Capture the cell that displays the provided text and extract its (X, Y) central coordinate. 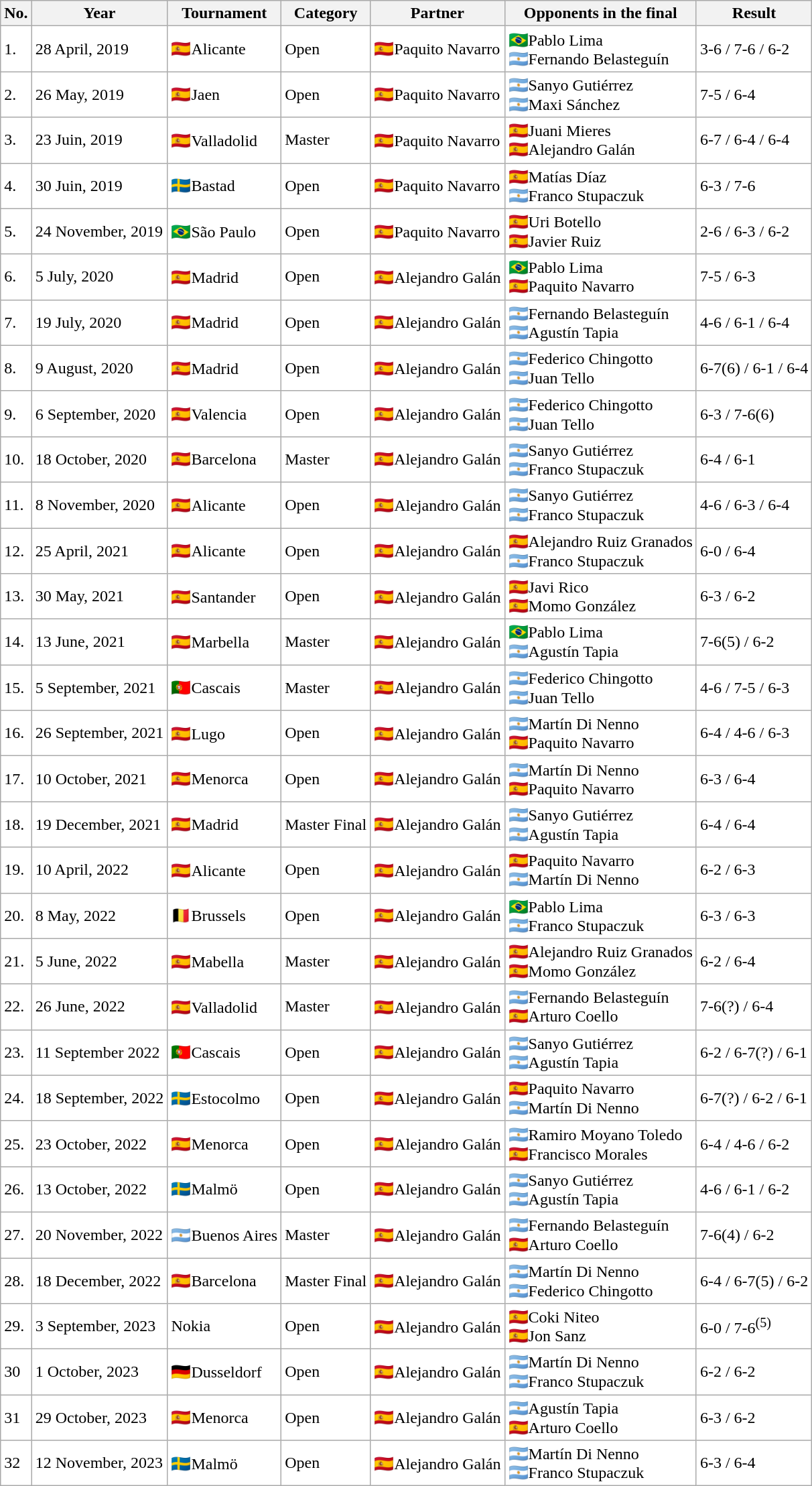
7-5 / 6-3 (754, 277)
26 May, 2019 (99, 95)
Result (754, 13)
15. (16, 688)
Opponents in the final (600, 13)
8 November, 2020 (99, 505)
32 (16, 1463)
29 October, 2023 (99, 1418)
2-6 / 6-3 / 6-2 (754, 231)
26 September, 2021 (99, 733)
10 October, 2021 (99, 779)
13 October, 2022 (99, 1189)
🇦🇷Buenos Aires (224, 1235)
20 November, 2022 (99, 1235)
🇦🇷Ramiro Moyano Toledo🇪🇸Francisco Morales (600, 1143)
Tournament (224, 13)
18 December, 2022 (99, 1280)
6-3 / 7-6(6) (754, 414)
23. (16, 1052)
7-6(4) / 6-2 (754, 1235)
7-5 / 6-4 (754, 95)
26 June, 2022 (99, 1007)
6-3 / 6-3 (754, 916)
6 September, 2020 (99, 414)
4-6 / 6-1 / 6-4 (754, 322)
Partner (437, 13)
🇪🇸Coki Niteo🇪🇸Jon Sanz (600, 1326)
31 (16, 1418)
6-4 / 4-6 / 6-3 (754, 733)
🇦🇷Sanyo Gutiérrez🇦🇷Maxi Sánchez (600, 95)
🇪🇸Matías Díaz🇦🇷Franco Stupaczuk (600, 186)
7-6(?) / 6-4 (754, 1007)
4-6 / 7-5 / 6-3 (754, 688)
🇪🇸Javi Rico🇪🇸Momo González (600, 597)
🇧🇪Brussels (224, 916)
11 September 2022 (99, 1052)
🇸🇪Bastad (224, 186)
5. (16, 231)
24 November, 2019 (99, 231)
1 October, 2023 (99, 1372)
🇪🇸Juani Mieres🇪🇸Alejandro Galán (600, 140)
12. (16, 551)
7-6(5) / 6-2 (754, 642)
22. (16, 1007)
25. (16, 1143)
23 October, 2022 (99, 1143)
19. (16, 870)
6-0 / 7-6(5) (754, 1326)
Category (326, 13)
26. (16, 1189)
5 September, 2021 (99, 688)
6-4 / 6-4 (754, 824)
13. (16, 597)
17. (16, 779)
5 June, 2022 (99, 961)
5 July, 2020 (99, 277)
25 April, 2021 (99, 551)
10. (16, 459)
🇧🇷Pablo Lima🇪🇸Paquito Navarro (600, 277)
18 October, 2020 (99, 459)
1. (16, 49)
🇦🇷Martín Di Nenno🇦🇷Federico Chingotto (600, 1280)
12 November, 2023 (99, 1463)
3 September, 2023 (99, 1326)
29. (16, 1326)
30 (16, 1372)
30 Juin, 2019 (99, 186)
8. (16, 368)
10 April, 2022 (99, 870)
6-0 / 6-4 (754, 551)
6-4 / 4-6 / 6-2 (754, 1143)
16. (16, 733)
Year (99, 13)
23 Juin, 2019 (99, 140)
7. (16, 322)
🇪🇸Jaen (224, 95)
6-7 / 6-4 / 6-4 (754, 140)
6-2 / 6-2 (754, 1372)
24. (16, 1098)
6-2 / 6-7(?) / 6-1 (754, 1052)
🇪🇸Santander (224, 597)
2. (16, 95)
🇪🇸Valencia (224, 414)
19 December, 2021 (99, 824)
28. (16, 1280)
🇧🇷Pablo Lima🇦🇷Agustín Tapia (600, 642)
20. (16, 916)
6-2 / 6-3 (754, 870)
🇪🇸Lugo (224, 733)
18 September, 2022 (99, 1098)
28 April, 2019 (99, 49)
🇪🇸Marbella (224, 642)
13 June, 2021 (99, 642)
3-6 / 7-6 / 6-2 (754, 49)
9 August, 2020 (99, 368)
🇪🇸Uri Botello🇪🇸Javier Ruiz (600, 231)
6-7(6) / 6-1 / 6-4 (754, 368)
4-6 / 6-1 / 6-2 (754, 1189)
🇪🇸Alejandro Ruiz Granados🇪🇸Momo González (600, 961)
6-7(?) / 6-2 / 6-1 (754, 1098)
🇧🇷Pablo Lima🇦🇷Fernando Belasteguín (600, 49)
No. (16, 13)
27. (16, 1235)
9. (16, 414)
11. (16, 505)
8 May, 2022 (99, 916)
🇸🇪Estocolmo (224, 1098)
🇧🇷São Paulo (224, 231)
4. (16, 186)
6-4 / 6-1 (754, 459)
6-3 / 7-6 (754, 186)
18. (16, 824)
🇦🇷Fernando Belasteguín🇦🇷Agustín Tapia (600, 322)
Nokia (224, 1326)
3. (16, 140)
🇩🇪Dusseldorf (224, 1372)
6. (16, 277)
🇦🇷Agustín Tapia🇪🇸Arturo Coello (600, 1418)
6-4 / 6-7(5) / 6-2 (754, 1280)
6-2 / 6-4 (754, 961)
🇧🇷Pablo Lima🇦🇷Franco Stupaczuk (600, 916)
21. (16, 961)
🇪🇸Alejandro Ruiz Granados🇦🇷Franco Stupaczuk (600, 551)
14. (16, 642)
19 July, 2020 (99, 322)
4-6 / 6-3 / 6-4 (754, 505)
🇪🇸Mabella (224, 961)
30 May, 2021 (99, 597)
